Scan for the cell matching the given text and deliver its (x, y) coordinate at center. 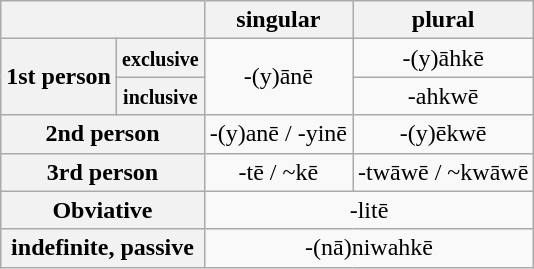
Obviative (102, 210)
1st person (59, 77)
3rd person (102, 172)
-(y)anē / -yinē (278, 134)
indefinite, passive (102, 248)
-litē (369, 210)
-tē / ~kē (278, 172)
-(y)ēkwē (444, 134)
2nd person (102, 134)
-ahkwē (444, 96)
-(y)āhkē (444, 58)
-(nā)niwahkē (369, 248)
inclusive (160, 96)
plural (444, 20)
singular (278, 20)
-(y)ānē (278, 77)
-twāwē / ~kwāwē (444, 172)
exclusive (160, 58)
